Locate the cell with the specified text and output its [x, y] center coordinate. 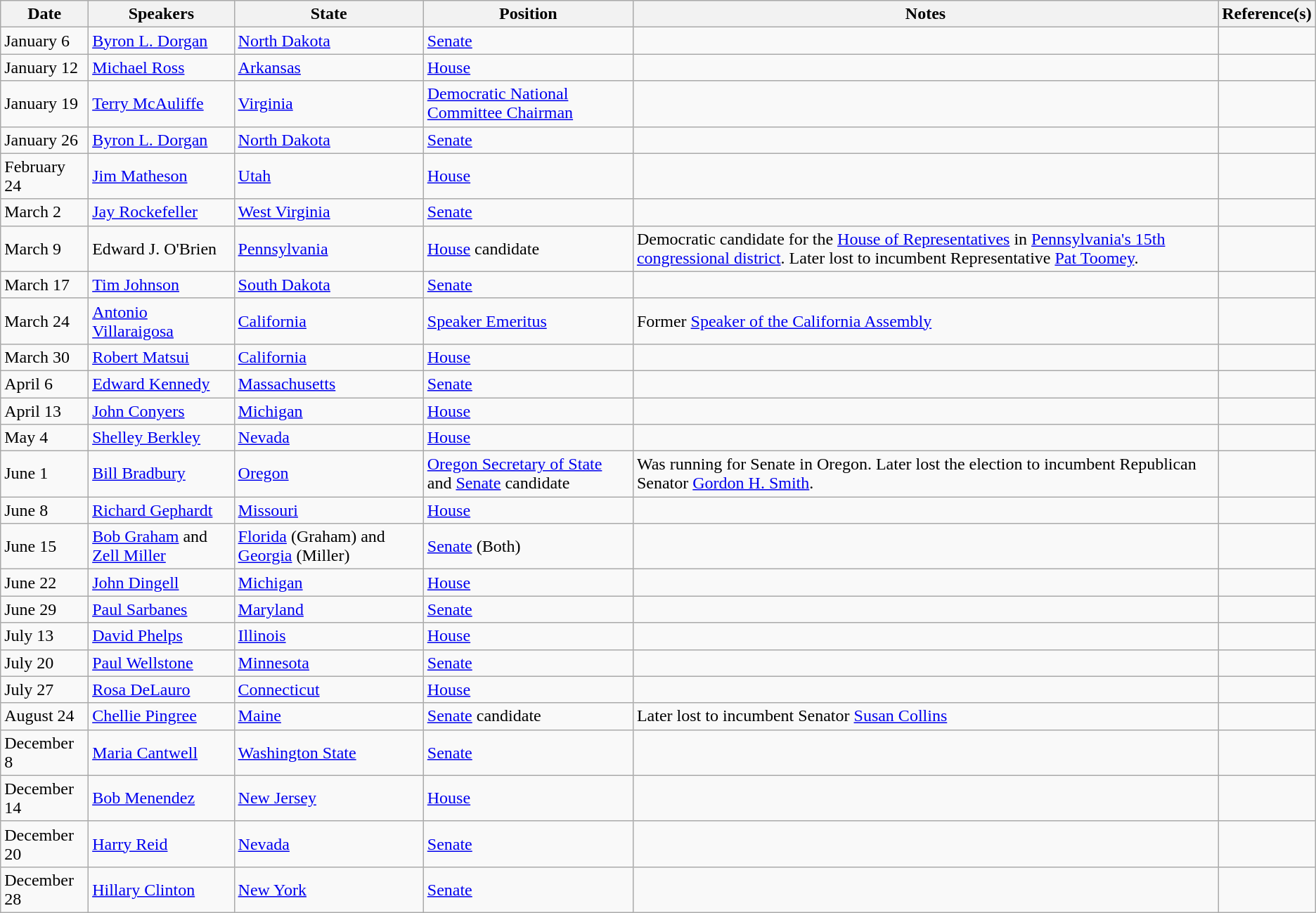
Position [528, 14]
April 6 [45, 384]
Paul Wellstone [162, 663]
March 2 [45, 212]
David Phelps [162, 636]
Bill Bradbury [162, 474]
Speaker Emeritus [528, 320]
June 22 [45, 583]
Hillary Clinton [162, 890]
House candidate [528, 249]
Harry Reid [162, 843]
Virginia [329, 104]
Shelley Berkley [162, 438]
Later lost to incumbent Senator Susan Collins [925, 716]
December 28 [45, 890]
Jay Rockefeller [162, 212]
Washington State [329, 752]
Oregon Secretary of State and Senate candidate [528, 474]
January 6 [45, 41]
Jim Matheson [162, 176]
Chellie Pingree [162, 716]
March 24 [45, 320]
July 27 [45, 689]
June 1 [45, 474]
Oregon [329, 474]
Maryland [329, 609]
Paul Sarbanes [162, 609]
Florida (Graham) and Georgia (Miller) [329, 547]
June 8 [45, 510]
Senate candidate [528, 716]
January 12 [45, 67]
March 9 [45, 249]
April 13 [45, 411]
Tim Johnson [162, 285]
Democratic National Committee Chairman [528, 104]
State [329, 14]
Robert Matsui [162, 357]
February 24 [45, 176]
July 13 [45, 636]
December 8 [45, 752]
Maria Cantwell [162, 752]
Massachusetts [329, 384]
Missouri [329, 510]
Connecticut [329, 689]
Arkansas [329, 67]
Former Speaker of the California Assembly [925, 320]
July 20 [45, 663]
South Dakota [329, 285]
December 14 [45, 798]
New Jersey [329, 798]
June 15 [45, 547]
Speakers [162, 14]
Reference(s) [1267, 14]
Bob Menendez [162, 798]
West Virginia [329, 212]
March 17 [45, 285]
Rosa DeLauro [162, 689]
Michael Ross [162, 67]
March 30 [45, 357]
Antonio Villaraigosa [162, 320]
May 4 [45, 438]
Illinois [329, 636]
Edward J. O'Brien [162, 249]
Bob Graham and Zell Miller [162, 547]
Pennsylvania [329, 249]
New York [329, 890]
Date [45, 14]
January 19 [45, 104]
Terry McAuliffe [162, 104]
Notes [925, 14]
John Conyers [162, 411]
Senate (Both) [528, 547]
Utah [329, 176]
January 26 [45, 140]
August 24 [45, 716]
Edward Kennedy [162, 384]
John Dingell [162, 583]
Was running for Senate in Oregon. Later lost the election to incumbent Republican Senator Gordon H. Smith. [925, 474]
Minnesota [329, 663]
Richard Gephardt [162, 510]
December 20 [45, 843]
June 29 [45, 609]
Maine [329, 716]
